Locate the cell with the specified text and output its [x, y] center coordinate. 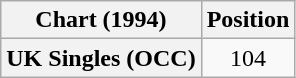
Chart (1994) [101, 20]
104 [248, 58]
Position [248, 20]
UK Singles (OCC) [101, 58]
